Scan for the cell matching the given text and deliver its (X, Y) coordinate at center. 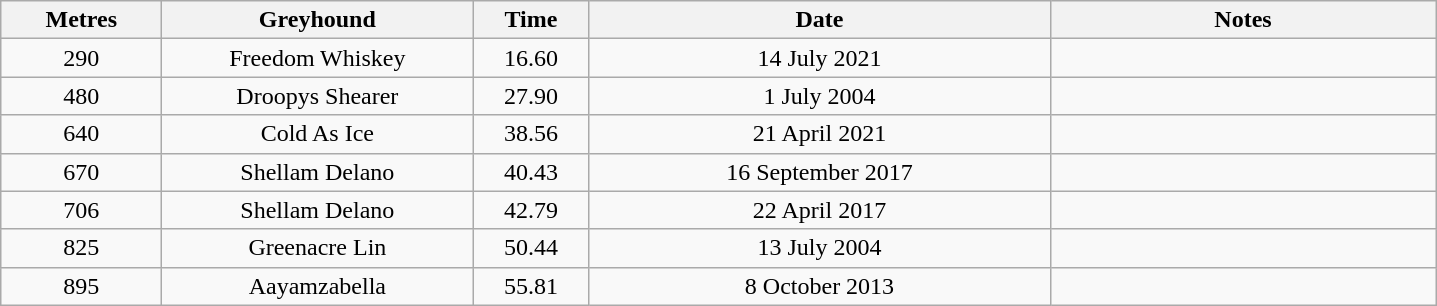
Date (820, 20)
21 April 2021 (820, 134)
Cold As Ice (318, 134)
50.44 (531, 248)
16 September 2017 (820, 172)
40.43 (531, 172)
1 July 2004 (820, 96)
38.56 (531, 134)
290 (82, 58)
825 (82, 248)
670 (82, 172)
640 (82, 134)
Notes (1243, 20)
Aayamzabella (318, 286)
895 (82, 286)
42.79 (531, 210)
14 July 2021 (820, 58)
8 October 2013 (820, 286)
27.90 (531, 96)
22 April 2017 (820, 210)
13 July 2004 (820, 248)
55.81 (531, 286)
Freedom Whiskey (318, 58)
Droopys Shearer (318, 96)
Metres (82, 20)
Time (531, 20)
Greenacre Lin (318, 248)
Greyhound (318, 20)
480 (82, 96)
16.60 (531, 58)
706 (82, 210)
